Identify which cell holds the provided text, then report its (x, y) central coordinate. 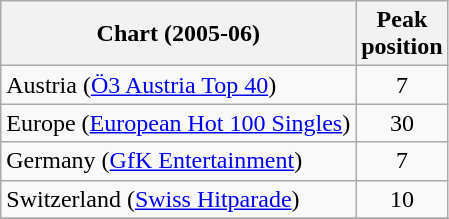
Austria (Ö3 Austria Top 40) (178, 85)
Chart (2005-06) (178, 34)
Switzerland (Swiss Hitparade) (178, 199)
Peakposition (402, 34)
10 (402, 199)
30 (402, 123)
Germany (GfK Entertainment) (178, 161)
Europe (European Hot 100 Singles) (178, 123)
